Scan for the cell matching the given text and deliver its [X, Y] coordinate at center. 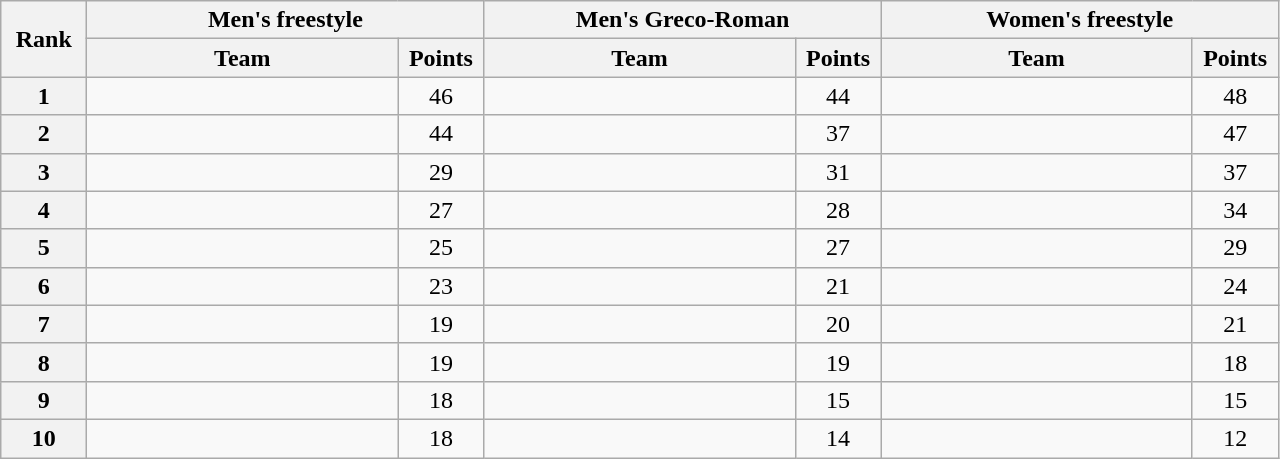
5 [44, 248]
9 [44, 400]
25 [441, 248]
14 [838, 438]
47 [1235, 134]
48 [1235, 96]
7 [44, 324]
1 [44, 96]
20 [838, 324]
4 [44, 210]
Rank [44, 39]
8 [44, 362]
Women's freestyle [1080, 20]
28 [838, 210]
Men's Greco-Roman [682, 20]
2 [44, 134]
46 [441, 96]
6 [44, 286]
34 [1235, 210]
Men's freestyle [286, 20]
23 [441, 286]
3 [44, 172]
31 [838, 172]
12 [1235, 438]
10 [44, 438]
24 [1235, 286]
